Find where the given text appears and provide that cell's center as [X, Y] coordinate. 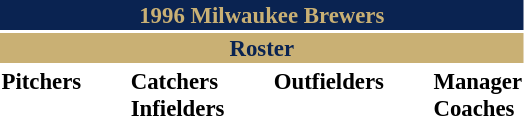
1996 Milwaukee Brewers [262, 15]
Roster [262, 48]
